Return the [x, y] coordinate for the center point of the cell that contains the specified text.  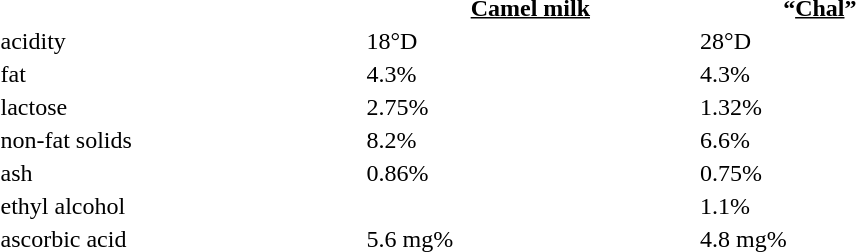
8.2% [530, 140]
0.86% [530, 173]
2.75% [530, 107]
18°D [530, 41]
4.3% [530, 74]
